From the cell containing the given text, extract its center point as [X, Y] coordinate. 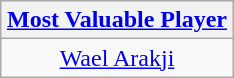
Most Valuable Player [116, 20]
Wael Arakji [116, 58]
